Pinpoint the cell where the given text exists, returning its (x, y) midpoint coordinate. 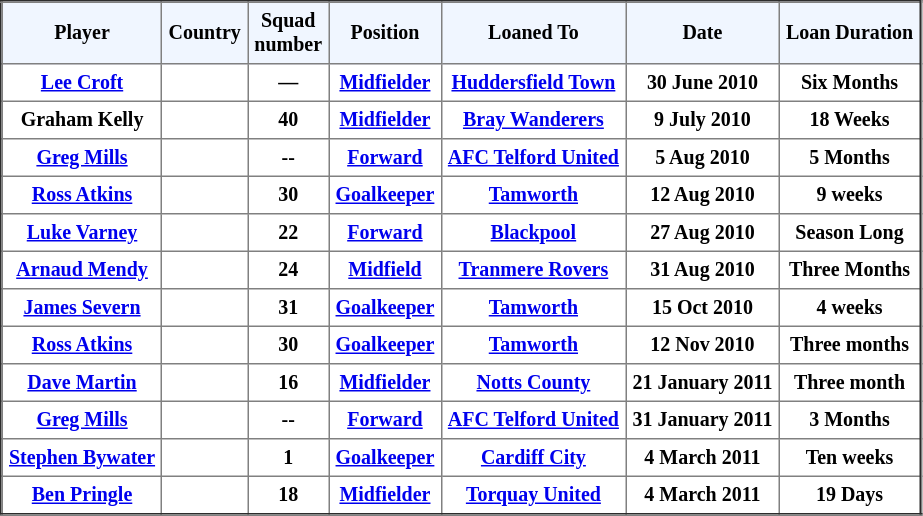
James Severn (82, 308)
Date (702, 33)
Loaned To (534, 33)
Midfield (385, 270)
Three month (850, 383)
18 (288, 495)
18 Weeks (850, 120)
5 Aug 2010 (702, 158)
Torquay United (534, 495)
22 (288, 233)
40 (288, 120)
Huddersfield Town (534, 83)
3 Months (850, 420)
Position (385, 33)
31 January 2011 (702, 420)
Three months (850, 345)
Dave Martin (82, 383)
12 Nov 2010 (702, 345)
4 weeks (850, 308)
Loan Duration (850, 33)
Graham Kelly (82, 120)
5 Months (850, 158)
Season Long (850, 233)
Notts County (534, 383)
27 Aug 2010 (702, 233)
15 Oct 2010 (702, 308)
Country (205, 33)
— (288, 83)
Cardiff City (534, 458)
Three Months (850, 270)
31 Aug 2010 (702, 270)
Arnaud Mendy (82, 270)
Player (82, 33)
Tranmere Rovers (534, 270)
9 weeks (850, 195)
30 June 2010 (702, 83)
31 (288, 308)
12 Aug 2010 (702, 195)
Luke Varney (82, 233)
9 July 2010 (702, 120)
1 (288, 458)
Squadnumber (288, 33)
19 Days (850, 495)
Ten weeks (850, 458)
Lee Croft (82, 83)
16 (288, 383)
Six Months (850, 83)
21 January 2011 (702, 383)
Bray Wanderers (534, 120)
Ben Pringle (82, 495)
Stephen Bywater (82, 458)
Blackpool (534, 233)
24 (288, 270)
